Detect which cell encompasses the target text, then output its (x, y) center coordinate. 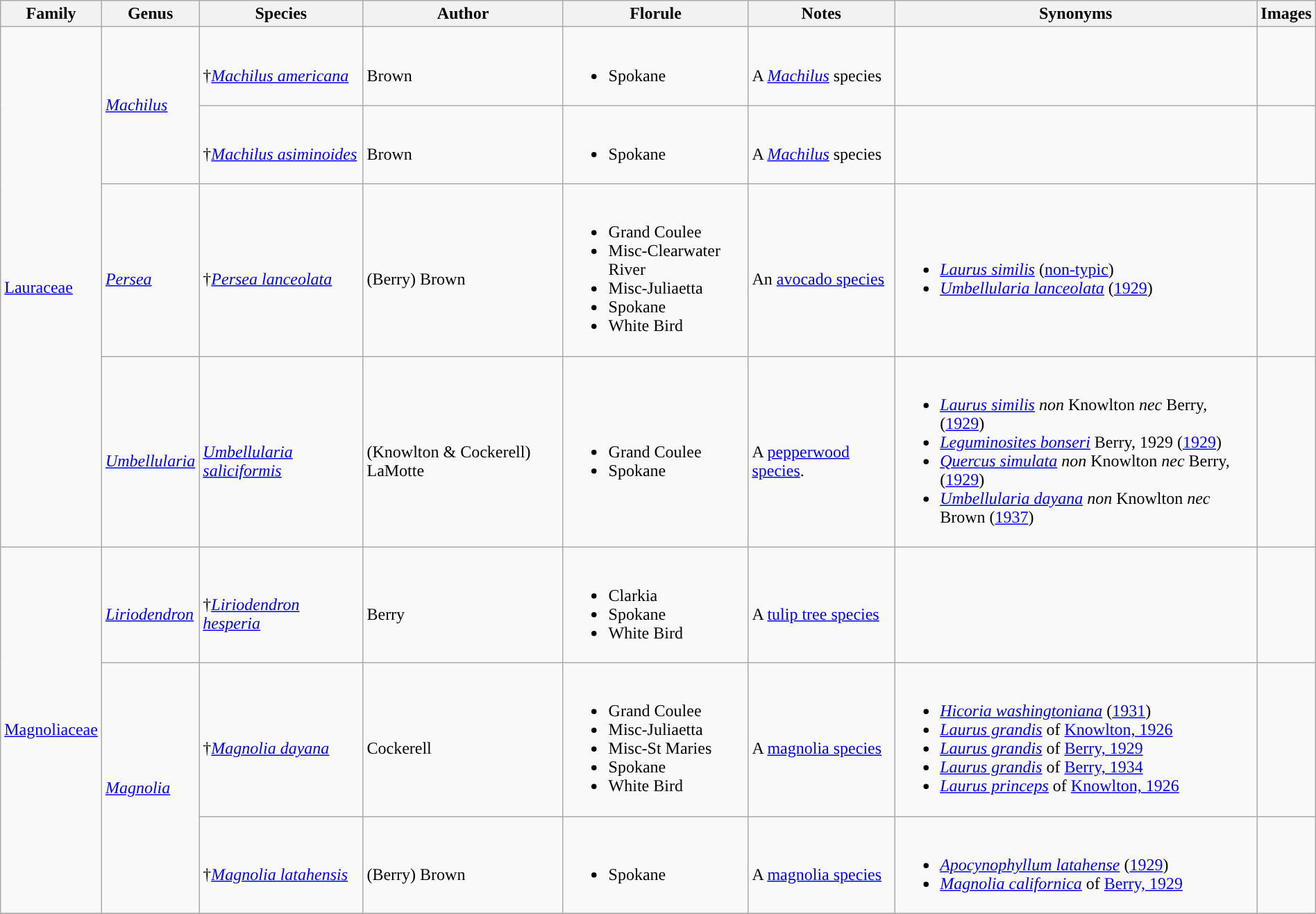
Author (463, 14)
Family (51, 14)
Liriodendron (150, 605)
(Knowlton & Cockerell) LaMotte (463, 451)
Cockerell (463, 740)
†Machilus asiminoides (281, 144)
Grand CouleeSpokane (655, 451)
An avocado species (822, 270)
Notes (822, 14)
Grand CouleeMisc-JuliaettaMisc-St MariesSpokaneWhite Bird (655, 740)
Genus (150, 14)
Grand CouleeMisc-Clearwater RiverMisc-JuliaettaSpokaneWhite Bird (655, 270)
Lauraceae (51, 287)
Species (281, 14)
Apocynophyllum latahense (1929)Magnolia californica of Berry, 1929 (1076, 865)
Umbellularia (150, 451)
ClarkiaSpokaneWhite Bird (655, 605)
†Magnolia dayana (281, 740)
Berry (463, 605)
A tulip tree species (822, 605)
†Machilus americana (281, 67)
Persea (150, 270)
Magnoliaceae (51, 730)
A pepperwood species. (822, 451)
†Magnolia latahensis (281, 865)
Florule (655, 14)
Synonyms (1076, 14)
Images (1286, 14)
Magnolia (150, 788)
Laurus similis (non-typic)Umbellularia lanceolata (1929) (1076, 270)
Umbellularia saliciformis (281, 451)
†Persea lanceolata (281, 270)
†Liriodendron hesperia (281, 605)
Machilus (150, 105)
